Find where the given text appears and provide that cell's center as (x, y) coordinate. 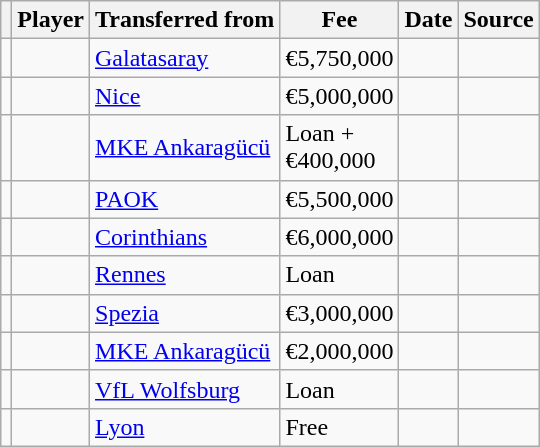
€5,500,000 (340, 199)
Lyon (185, 427)
Date (428, 20)
PAOK (185, 199)
Rennes (185, 275)
Free (340, 427)
VfL Wolfsburg (185, 389)
€5,750,000 (340, 58)
Fee (340, 20)
Galatasaray (185, 58)
Player (51, 20)
Nice (185, 96)
€5,000,000 (340, 96)
€6,000,000 (340, 237)
Corinthians (185, 237)
Spezia (185, 313)
Loan + €400,000 (340, 148)
€2,000,000 (340, 351)
Source (498, 20)
€3,000,000 (340, 313)
Transferred from (185, 20)
